Return the (X, Y) coordinate for the center point of the cell that contains the specified text.  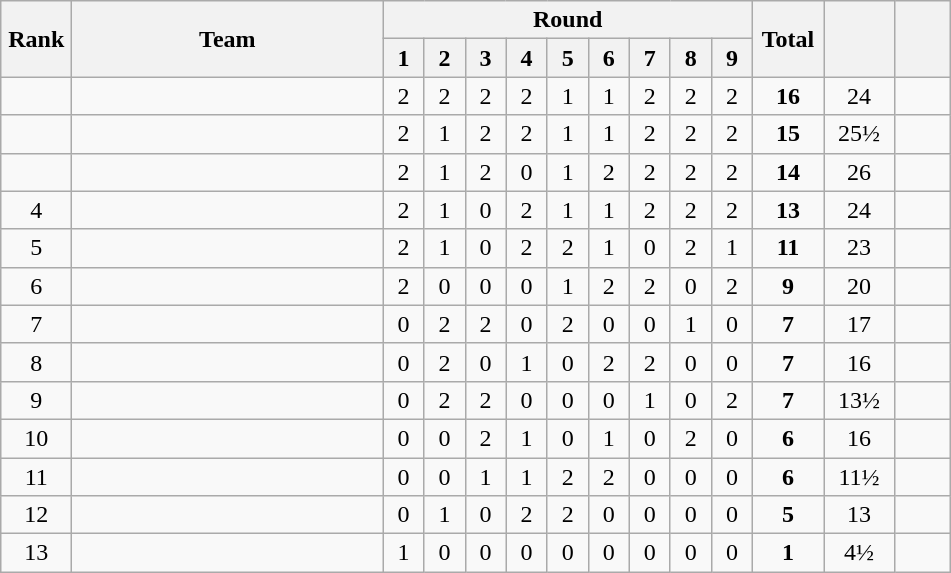
Team (228, 39)
11½ (860, 477)
23 (860, 248)
12 (36, 515)
3 (486, 58)
13½ (860, 400)
20 (860, 286)
25½ (860, 134)
10 (36, 438)
14 (788, 172)
Rank (36, 39)
26 (860, 172)
Round (568, 20)
Total (788, 39)
17 (860, 324)
4½ (860, 553)
15 (788, 134)
